Return (x, y) of the center of cell containing provided text 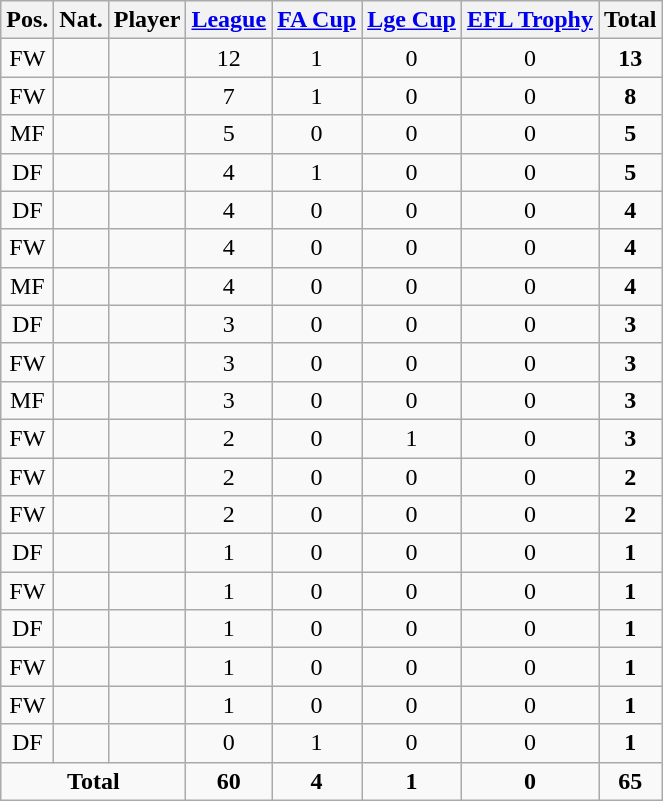
65 (630, 781)
Player (147, 20)
Nat. (81, 20)
60 (229, 781)
Lge Cup (412, 20)
12 (229, 58)
13 (630, 58)
FA Cup (317, 20)
8 (630, 96)
7 (229, 96)
Pos. (28, 20)
EFL Trophy (530, 20)
League (229, 20)
